For the text-containing cell, return its midpoint in (x, y) coordinate format. 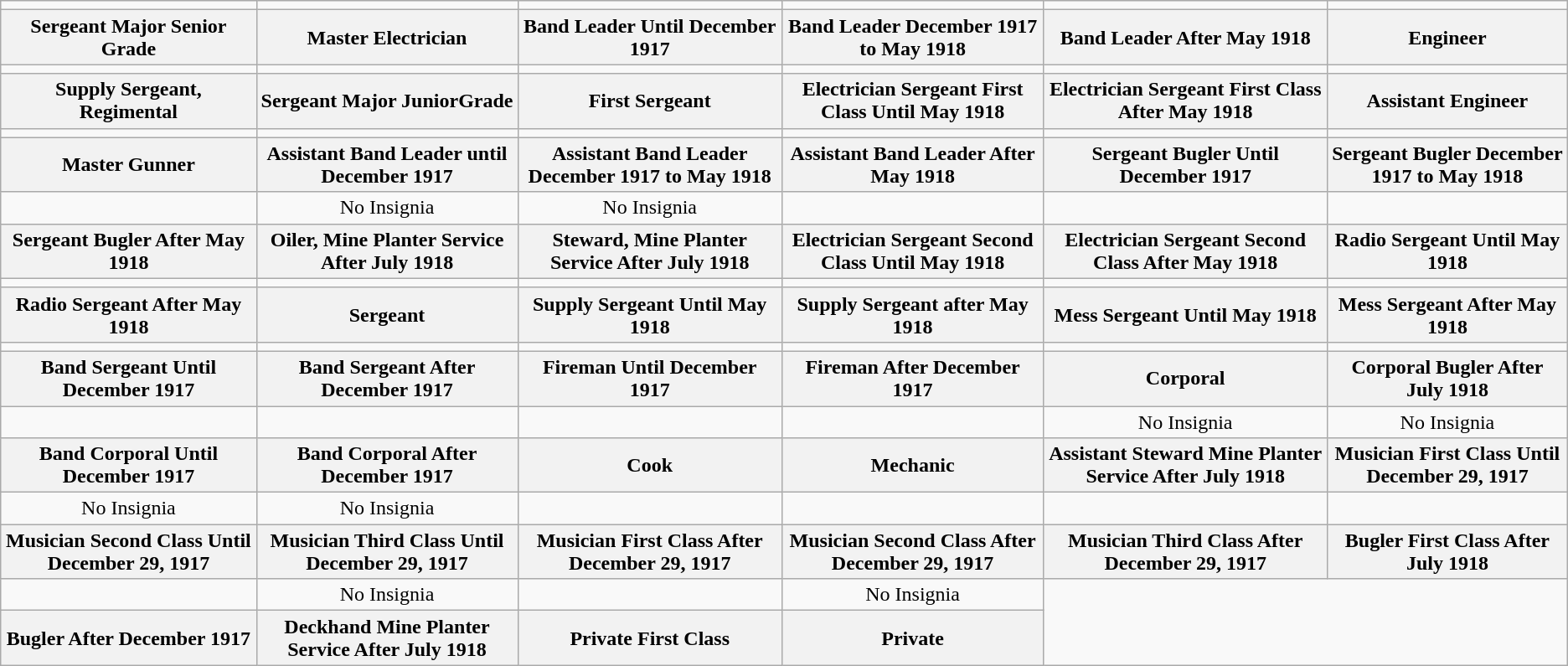
Supply Sergeant Until May 1918 (650, 315)
Electrician Sergeant Second Class After May 1918 (1186, 251)
Band Leader December 1917 to May 1918 (912, 37)
Musician Second Class Until December 29, 1917 (129, 551)
Master Gunner (129, 164)
Fireman Until December 1917 (650, 379)
Electrician Sergeant Second Class Until May 1918 (912, 251)
Radio Sergeant Until May 1918 (1447, 251)
Radio Sergeant After May 1918 (129, 315)
Musician First Class After December 29, 1917 (650, 551)
Sergeant Major JuniorGrade (387, 101)
Engineer (1447, 37)
Bugler After December 1917 (129, 638)
Fireman After December 1917 (912, 379)
Assistant Band Leader until December 1917 (387, 164)
Private (912, 638)
Musician Third Class After December 29, 1917 (1186, 551)
First Sergeant (650, 101)
Cook (650, 466)
Band Corporal Until December 1917 (129, 466)
Band Leader After May 1918 (1186, 37)
Musician First Class Until December 29, 1917 (1447, 466)
Corporal Bugler After July 1918 (1447, 379)
Sergeant Bugler December 1917 to May 1918 (1447, 164)
Musician Second Class After December 29, 1917 (912, 551)
Sergeant (387, 315)
Sergeant Major Senior Grade (129, 37)
Sergeant Bugler Until December 1917 (1186, 164)
Band Corporal After December 1917 (387, 466)
Assistant Steward Mine Planter Service After July 1918 (1186, 466)
Bugler First Class After July 1918 (1447, 551)
Corporal (1186, 379)
Mess Sergeant Until May 1918 (1186, 315)
Deckhand Mine Planter Service After July 1918 (387, 638)
Assistant Band Leader December 1917 to May 1918 (650, 164)
Private First Class (650, 638)
Musician Third Class Until December 29, 1917 (387, 551)
Mechanic (912, 466)
Assistant Band Leader After May 1918 (912, 164)
Mess Sergeant After May 1918 (1447, 315)
Oiler, Mine Planter Service After July 1918 (387, 251)
Electrician Sergeant First Class Until May 1918 (912, 101)
Sergeant Bugler After May 1918 (129, 251)
Band Sergeant Until December 1917 (129, 379)
Band Sergeant After December 1917 (387, 379)
Band Leader Until December 1917 (650, 37)
Master Electrician (387, 37)
Supply Sergeant after May 1918 (912, 315)
Steward, Mine Planter Service After July 1918 (650, 251)
Assistant Engineer (1447, 101)
Electrician Sergeant First Class After May 1918 (1186, 101)
Supply Sergeant, Regimental (129, 101)
